Locate the cell with the specified text and output its [X, Y] center coordinate. 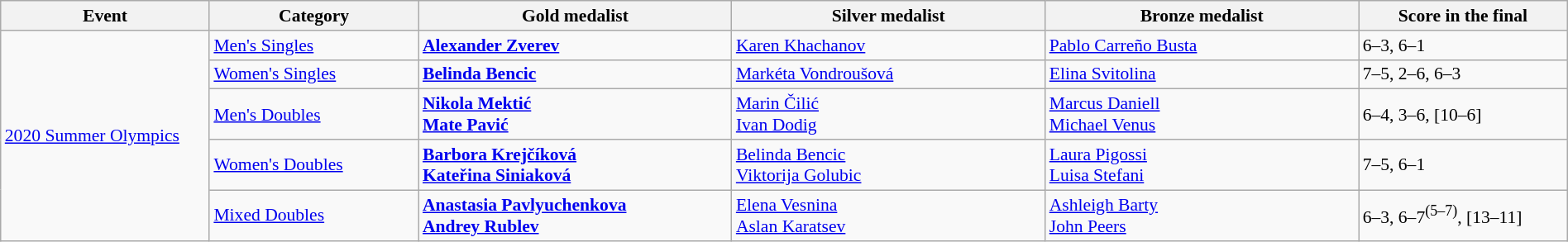
Women's Singles [314, 74]
6–3, 6–7(5–7), [13–11] [1464, 215]
Nikola Mektić Mate Pavić [576, 114]
2020 Summer Olympics [106, 135]
Mixed Doubles [314, 215]
Event [106, 16]
Score in the final [1464, 16]
Barbora Krejčíková Kateřina Siniaková [576, 165]
Men's Doubles [314, 114]
Gold medalist [576, 16]
Marin Čilić Ivan Dodig [888, 114]
6–4, 3–6, [10–6] [1464, 114]
Marcus Daniell Michael Venus [1202, 114]
Laura Pigossi Luisa Stefani [1202, 165]
Ashleigh Barty John Peers [1202, 215]
Karen Khachanov [888, 45]
Anastasia Pavlyuchenkova Andrey Rublev [576, 215]
Category [314, 16]
6–3, 6–1 [1464, 45]
Women's Doubles [314, 165]
Markéta Vondroušová [888, 74]
Silver medalist [888, 16]
Alexander Zverev [576, 45]
Belinda Bencic Viktorija Golubic [888, 165]
Belinda Bencic [576, 74]
7–5, 2–6, 6–3 [1464, 74]
Men's Singles [314, 45]
7–5, 6–1 [1464, 165]
Pablo Carreño Busta [1202, 45]
Elena Vesnina Aslan Karatsev [888, 215]
Elina Svitolina [1202, 74]
Bronze medalist [1202, 16]
